Detect which cell encompasses the target text, then output its (x, y) center coordinate. 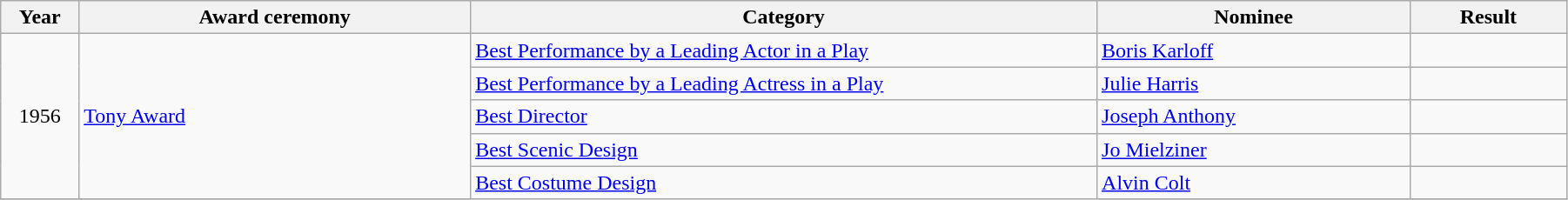
Joseph Anthony (1254, 117)
Category (784, 17)
Alvin Colt (1254, 183)
1956 (40, 117)
Best Performance by a Leading Actress in a Play (784, 83)
Julie Harris (1254, 83)
Nominee (1254, 17)
Best Costume Design (784, 183)
Result (1488, 17)
Award ceremony (275, 17)
Best Director (784, 117)
Year (40, 17)
Jo Mielziner (1254, 150)
Best Scenic Design (784, 150)
Boris Karloff (1254, 50)
Tony Award (275, 117)
Best Performance by a Leading Actor in a Play (784, 50)
